Return the [x, y] coordinate for the center point of the cell that contains the specified text.  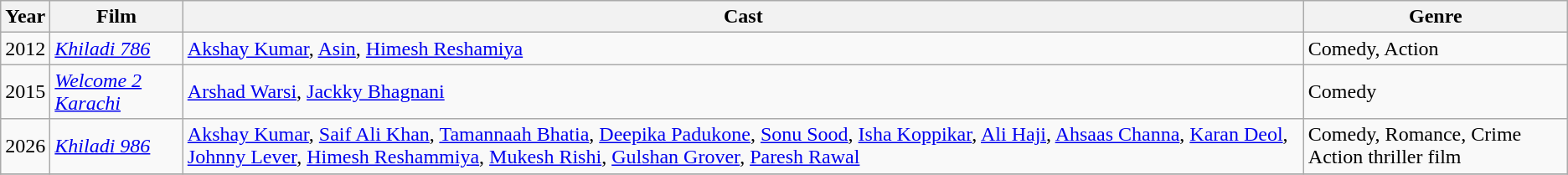
Cast [743, 17]
Film [116, 17]
2026 [25, 146]
2012 [25, 49]
Genre [1436, 17]
Khiladi 786 [116, 49]
Arshad Warsi, Jackky Bhagnani [743, 92]
Comedy [1436, 92]
Year [25, 17]
Akshay Kumar, Asin, Himesh Reshamiya [743, 49]
Welcome 2 Karachi [116, 92]
Comedy, Romance, Crime Action thriller film [1436, 146]
Comedy, Action [1436, 49]
2015 [25, 92]
Khiladi 986 [116, 146]
